Search for the cell housing the specified text and yield its (X, Y) center coordinate. 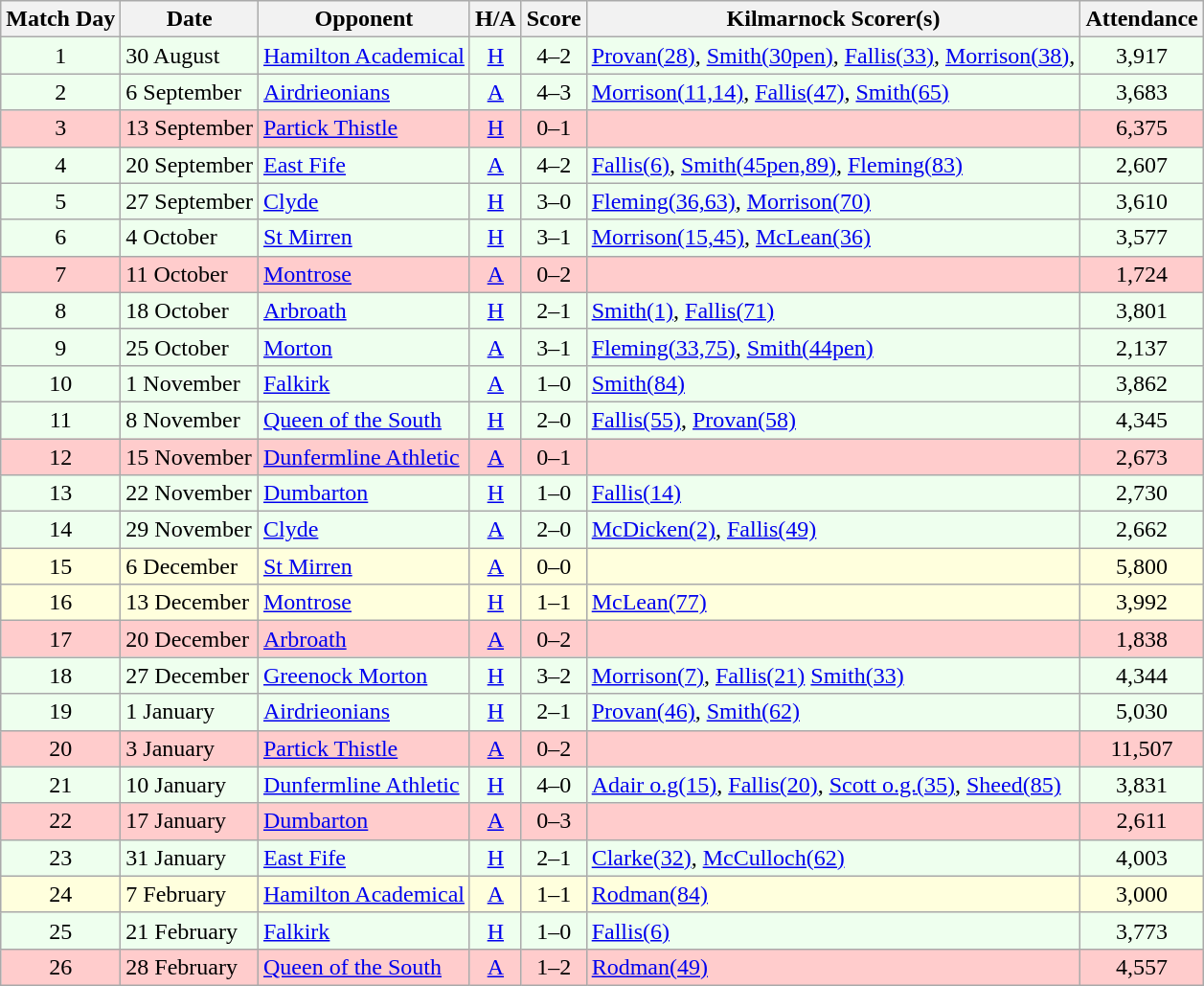
6,375 (1142, 128)
22 November (190, 493)
Rodman(84) (833, 894)
9 (61, 347)
Fallis(14) (833, 493)
23 (61, 858)
2,137 (1142, 347)
3–2 (554, 676)
29 November (190, 530)
Fallis(55), Provan(58) (833, 420)
Adair o.g(15), Fallis(20), Scott o.g.(35), Sheed(85) (833, 785)
3–0 (554, 201)
2,673 (1142, 457)
3,683 (1142, 92)
3,831 (1142, 785)
3,917 (1142, 56)
31 January (190, 858)
3,610 (1142, 201)
21 February (190, 930)
6 (61, 238)
21 (61, 785)
Clarke(32), McCulloch(62) (833, 858)
20 December (190, 639)
0–3 (554, 821)
7 (61, 274)
1–2 (554, 967)
14 (61, 530)
Match Day (61, 19)
18 (61, 676)
4–0 (554, 785)
2 (61, 92)
11,507 (1142, 748)
Rodman(49) (833, 967)
Morrison(7), Fallis(21) Smith(33) (833, 676)
4,003 (1142, 858)
Date (190, 19)
4 October (190, 238)
2,730 (1142, 493)
Score (554, 19)
2,607 (1142, 165)
2,611 (1142, 821)
Attendance (1142, 19)
H/A (495, 19)
3,801 (1142, 310)
1 January (190, 712)
Fallis(6), Smith(45pen,89), Fleming(83) (833, 165)
Fleming(36,63), Morrison(70) (833, 201)
25 October (190, 347)
16 (61, 603)
6 September (190, 92)
Opponent (364, 19)
1,724 (1142, 274)
13 (61, 493)
Provan(46), Smith(62) (833, 712)
26 (61, 967)
25 (61, 930)
1,838 (1142, 639)
6 December (190, 566)
Fallis(6) (833, 930)
27 September (190, 201)
5 (61, 201)
17 (61, 639)
27 December (190, 676)
4,345 (1142, 420)
Provan(28), Smith(30pen), Fallis(33), Morrison(38), (833, 56)
8 November (190, 420)
4,344 (1142, 676)
Morton (364, 347)
8 (61, 310)
24 (61, 894)
10 January (190, 785)
3 January (190, 748)
28 February (190, 967)
Fleming(33,75), Smith(44pen) (833, 347)
3,000 (1142, 894)
18 October (190, 310)
7 February (190, 894)
Smith(1), Fallis(71) (833, 310)
22 (61, 821)
McDicken(2), Fallis(49) (833, 530)
2,662 (1142, 530)
0–0 (554, 566)
Smith(84) (833, 383)
11 October (190, 274)
4 (61, 165)
3,577 (1142, 238)
20 (61, 748)
20 September (190, 165)
13 September (190, 128)
4,557 (1142, 967)
Morrison(11,14), Fallis(47), Smith(65) (833, 92)
11 (61, 420)
12 (61, 457)
19 (61, 712)
3,773 (1142, 930)
13 December (190, 603)
30 August (190, 56)
17 January (190, 821)
5,800 (1142, 566)
Morrison(15,45), McLean(36) (833, 238)
1 (61, 56)
4–3 (554, 92)
5,030 (1142, 712)
15 (61, 566)
3,992 (1142, 603)
Kilmarnock Scorer(s) (833, 19)
Greenock Morton (364, 676)
15 November (190, 457)
McLean(77) (833, 603)
3,862 (1142, 383)
3 (61, 128)
10 (61, 383)
1 November (190, 383)
